From the cell containing the given text, extract its center point as [x, y] coordinate. 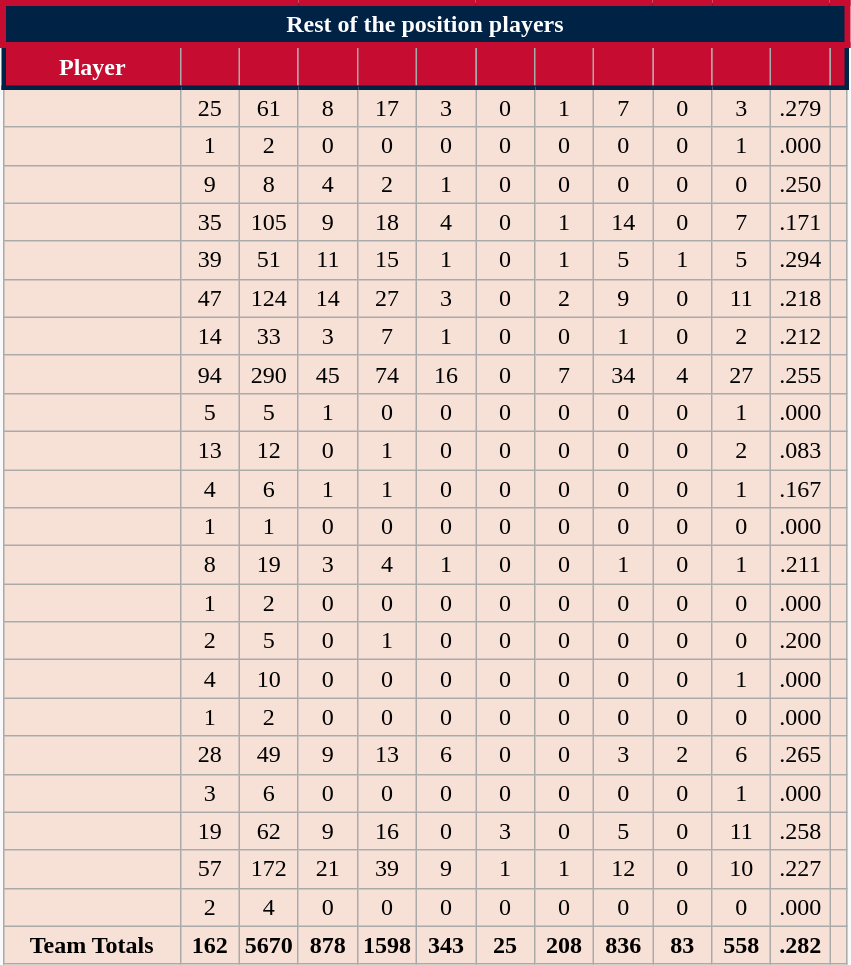
.083 [800, 450]
558 [742, 945]
35 [210, 222]
.279 [800, 107]
.282 [800, 945]
61 [268, 107]
.227 [800, 869]
28 [210, 755]
172 [268, 869]
Player [92, 67]
18 [386, 222]
.294 [800, 260]
.218 [800, 298]
.171 [800, 222]
.255 [800, 374]
Team Totals [92, 945]
Rest of the position players [425, 24]
878 [328, 945]
34 [624, 374]
83 [682, 945]
47 [210, 298]
62 [268, 831]
45 [328, 374]
57 [210, 869]
21 [328, 869]
.258 [800, 831]
.200 [800, 641]
94 [210, 374]
15 [386, 260]
17 [386, 107]
836 [624, 945]
.250 [800, 184]
.211 [800, 565]
74 [386, 374]
1598 [386, 945]
.265 [800, 755]
343 [446, 945]
5670 [268, 945]
51 [268, 260]
33 [268, 336]
.212 [800, 336]
208 [564, 945]
.167 [800, 489]
124 [268, 298]
49 [268, 755]
105 [268, 222]
162 [210, 945]
290 [268, 374]
